Extract the [x, y] coordinate from the center of the cell holding the provided text.  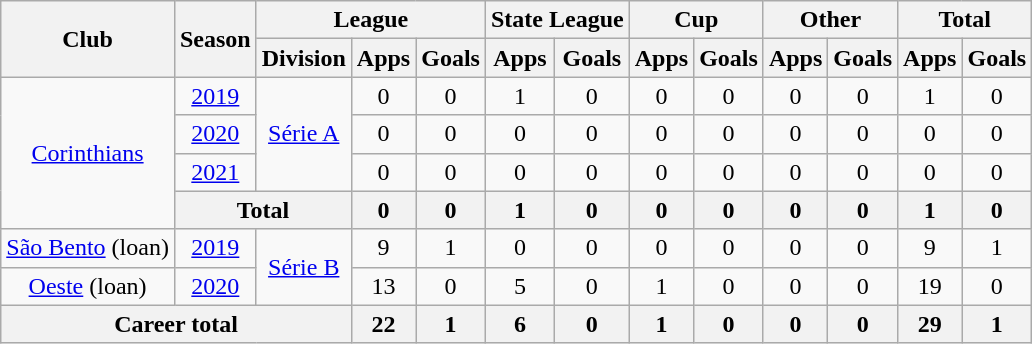
Career total [176, 324]
Oeste (loan) [88, 286]
Série A [304, 134]
League [370, 20]
Série B [304, 267]
Corinthians [88, 153]
Other [830, 20]
22 [383, 324]
Division [304, 58]
13 [383, 286]
Season [215, 39]
2021 [215, 172]
29 [930, 324]
19 [930, 286]
Club [88, 39]
State League [557, 20]
Cup [696, 20]
6 [520, 324]
São Bento (loan) [88, 248]
5 [520, 286]
